Search for the cell housing the specified text and yield its [X, Y] center coordinate. 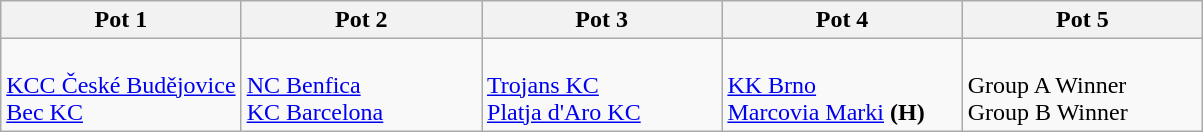
Group A Winner Group B Winner [1082, 85]
Pot 3 [602, 20]
Pot 5 [1082, 20]
NC Benfica KC Barcelona [361, 85]
KCC České Budějovice Bec KC [121, 85]
Pot 2 [361, 20]
Pot 4 [842, 20]
Pot 1 [121, 20]
KK Brno Marcovia Marki (H) [842, 85]
Trojans KC Platja d'Aro KC [602, 85]
